Identify which cell holds the provided text, then report its [x, y] central coordinate. 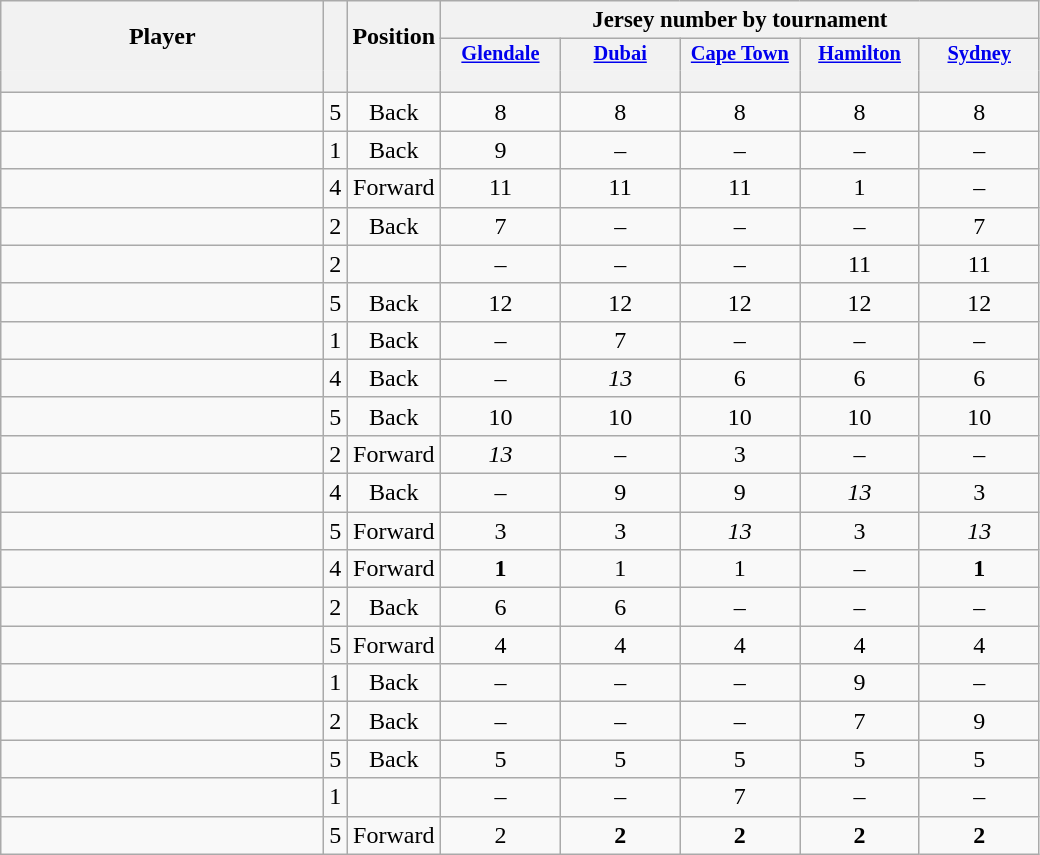
Sydney [979, 54]
Hamilton [860, 54]
Cape Town [740, 54]
Position [394, 36]
Dubai [620, 54]
Player [162, 36]
Glendale [501, 54]
Jersey number by tournament [740, 20]
